Extract the [x, y] coordinate from the center of the cell holding the provided text.  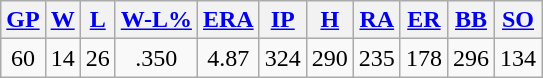
SO [518, 20]
178 [424, 58]
324 [282, 58]
235 [376, 58]
IP [282, 20]
296 [470, 58]
26 [98, 58]
RA [376, 20]
134 [518, 58]
BB [470, 20]
4.87 [228, 58]
ERA [228, 20]
W [62, 20]
W-L% [156, 20]
290 [330, 58]
H [330, 20]
ER [424, 20]
L [98, 20]
GP [23, 20]
14 [62, 58]
60 [23, 58]
.350 [156, 58]
